From the cell containing the given text, extract its center point as (x, y) coordinate. 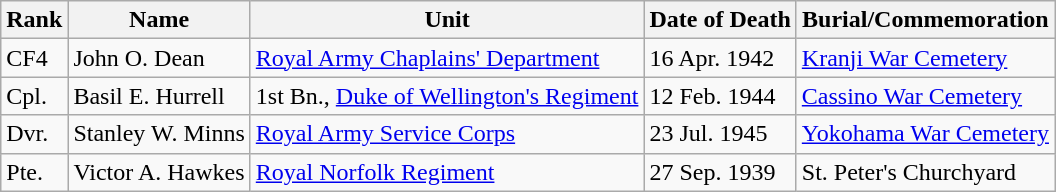
John O. Dean (159, 58)
Basil E. Hurrell (159, 96)
Name (159, 20)
Dvr. (34, 134)
Rank (34, 20)
Royal Army Service Corps (447, 134)
CF4 (34, 58)
Pte. (34, 172)
23 Jul. 1945 (720, 134)
St. Peter's Churchyard (925, 172)
Burial/Commemoration (925, 20)
Kranji War Cemetery (925, 58)
Unit (447, 20)
27 Sep. 1939 (720, 172)
Cpl. (34, 96)
Royal Norfolk Regiment (447, 172)
Royal Army Chaplains' Department (447, 58)
Stanley W. Minns (159, 134)
1st Bn., Duke of Wellington's Regiment (447, 96)
12 Feb. 1944 (720, 96)
Date of Death (720, 20)
Victor A. Hawkes (159, 172)
Cassino War Cemetery (925, 96)
16 Apr. 1942 (720, 58)
Yokohama War Cemetery (925, 134)
